For the text-containing cell, return its midpoint in (X, Y) coordinate format. 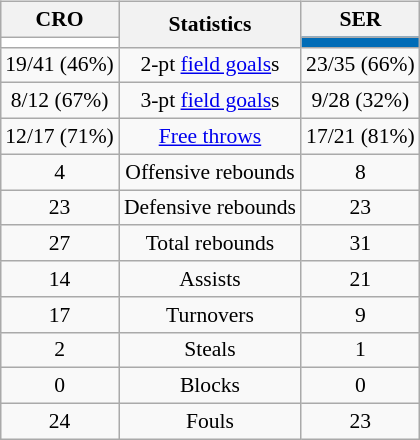
Assists (210, 279)
Free throws (210, 136)
Statistics (210, 24)
31 (360, 243)
Fouls (210, 421)
Steals (210, 350)
Blocks (210, 386)
17/21 (81%) (360, 136)
2 (60, 350)
4 (60, 172)
14 (60, 279)
Turnovers (210, 314)
8/12 (67%) (60, 101)
9 (360, 314)
12/17 (71%) (60, 136)
3-pt field goalss (210, 101)
9/28 (32%) (360, 101)
24 (60, 421)
8 (360, 172)
CRO (60, 19)
21 (360, 279)
23/35 (66%) (360, 65)
Total rebounds (210, 243)
2-pt field goalss (210, 65)
Defensive rebounds (210, 208)
17 (60, 314)
19/41 (46%) (60, 65)
1 (360, 350)
Offensive rebounds (210, 172)
27 (60, 243)
SER (360, 19)
